Determine the [x, y] coordinate at the center of the cell enclosing the given text.  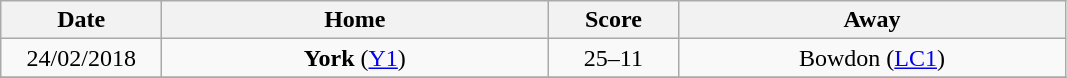
York (Y1) [355, 58]
Bowdon (LC1) [872, 58]
Away [872, 20]
25–11 [614, 58]
24/02/2018 [82, 58]
Home [355, 20]
Date [82, 20]
Score [614, 20]
